Capture the cell that displays the provided text and extract its [X, Y] central coordinate. 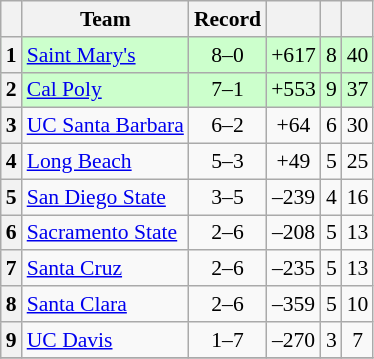
–208 [294, 233]
10 [358, 304]
30 [358, 126]
1 [12, 55]
–235 [294, 269]
+49 [294, 162]
–270 [294, 340]
Sacramento State [106, 233]
UC Santa Barbara [106, 126]
Long Beach [106, 162]
7–1 [228, 90]
16 [358, 197]
Santa Cruz [106, 269]
Team [106, 19]
3–5 [228, 197]
Santa Clara [106, 304]
6–2 [228, 126]
2 [12, 90]
1–7 [228, 340]
8–0 [228, 55]
37 [358, 90]
5–3 [228, 162]
Record [228, 19]
–239 [294, 197]
+617 [294, 55]
+64 [294, 126]
+553 [294, 90]
UC Davis [106, 340]
–359 [294, 304]
Saint Mary's [106, 55]
San Diego State [106, 197]
25 [358, 162]
40 [358, 55]
Cal Poly [106, 90]
